Output the [x, y] coordinate of the center of the cell containing the given text.  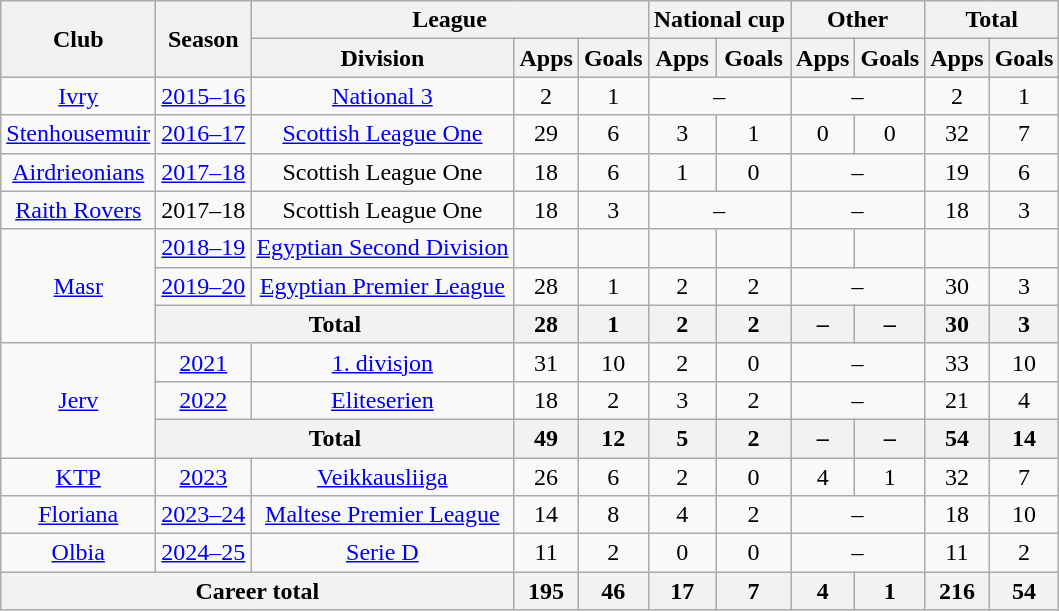
21 [957, 400]
Egyptian Second Division [382, 248]
Masr [78, 286]
National 3 [382, 96]
2021 [204, 362]
Club [78, 39]
19 [957, 172]
Floriana [78, 515]
Jerv [78, 400]
12 [613, 438]
Raith Rovers [78, 210]
Serie D [382, 553]
2016–17 [204, 134]
46 [613, 591]
2024–25 [204, 553]
Veikkausliiga [382, 477]
Egyptian Premier League [382, 286]
Ivry [78, 96]
2023–24 [204, 515]
2022 [204, 400]
49 [546, 438]
5 [682, 438]
33 [957, 362]
Olbia [78, 553]
National cup [719, 20]
8 [613, 515]
Stenhousemuir [78, 134]
1. divisjon [382, 362]
2018–19 [204, 248]
Eliteserien [382, 400]
Season [204, 39]
2023 [204, 477]
216 [957, 591]
Division [382, 58]
Other [858, 20]
KTP [78, 477]
26 [546, 477]
2015–16 [204, 96]
League [450, 20]
195 [546, 591]
Career total [258, 591]
17 [682, 591]
29 [546, 134]
Airdrieonians [78, 172]
2019–20 [204, 286]
31 [546, 362]
Maltese Premier League [382, 515]
